Determine the [x, y] coordinate at the center of the cell enclosing the given text.  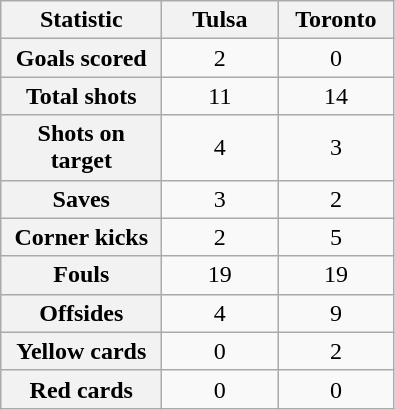
Total shots [82, 96]
9 [336, 313]
Statistic [82, 20]
Offsides [82, 313]
14 [336, 96]
Red cards [82, 389]
Goals scored [82, 58]
Fouls [82, 275]
5 [336, 237]
Yellow cards [82, 351]
11 [220, 96]
Shots on target [82, 148]
Toronto [336, 20]
Tulsa [220, 20]
Saves [82, 199]
Corner kicks [82, 237]
